Scan for the cell matching the given text and deliver its (x, y) coordinate at center. 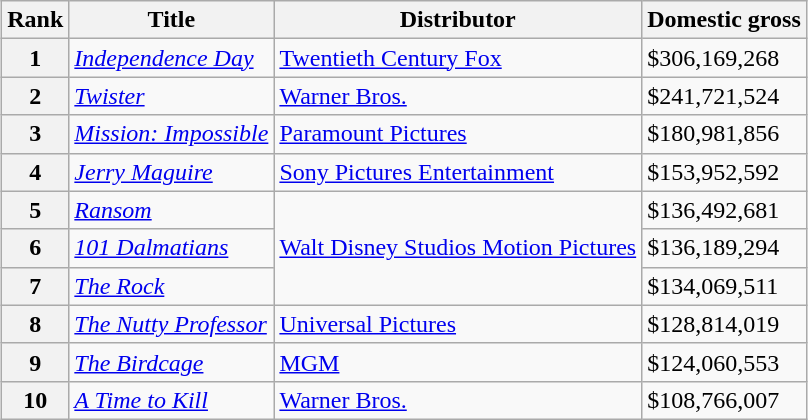
1 (36, 58)
10 (36, 400)
$134,069,511 (724, 286)
Independence Day (172, 58)
Twister (172, 96)
Rank (36, 20)
Jerry Maguire (172, 172)
5 (36, 210)
Mission: Impossible (172, 134)
Paramount Pictures (458, 134)
2 (36, 96)
$241,721,524 (724, 96)
A Time to Kill (172, 400)
The Nutty Professor (172, 324)
MGM (458, 362)
The Birdcage (172, 362)
$180,981,856 (724, 134)
Title (172, 20)
4 (36, 172)
Distributor (458, 20)
Twentieth Century Fox (458, 58)
9 (36, 362)
7 (36, 286)
$136,492,681 (724, 210)
Universal Pictures (458, 324)
3 (36, 134)
The Rock (172, 286)
101 Dalmatians (172, 248)
6 (36, 248)
$128,814,019 (724, 324)
$153,952,592 (724, 172)
$306,169,268 (724, 58)
$124,060,553 (724, 362)
Domestic gross (724, 20)
$108,766,007 (724, 400)
8 (36, 324)
Sony Pictures Entertainment (458, 172)
Ransom (172, 210)
Walt Disney Studios Motion Pictures (458, 248)
$136,189,294 (724, 248)
